Detect which cell encompasses the target text, then output its [X, Y] center coordinate. 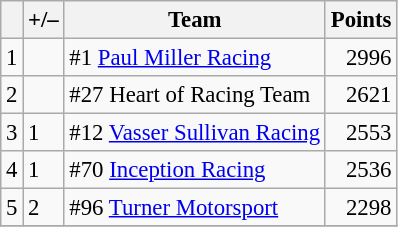
2621 [360, 95]
2536 [360, 170]
#70 Inception Racing [194, 170]
2298 [360, 208]
3 [12, 133]
#1 Paul Miller Racing [194, 58]
#27 Heart of Racing Team [194, 95]
#12 Vasser Sullivan Racing [194, 133]
5 [12, 208]
4 [12, 170]
#96 Turner Motorsport [194, 208]
Points [360, 20]
2996 [360, 58]
2553 [360, 133]
+/– [44, 20]
Team [194, 20]
